Scan for the cell matching the given text and deliver its [X, Y] coordinate at center. 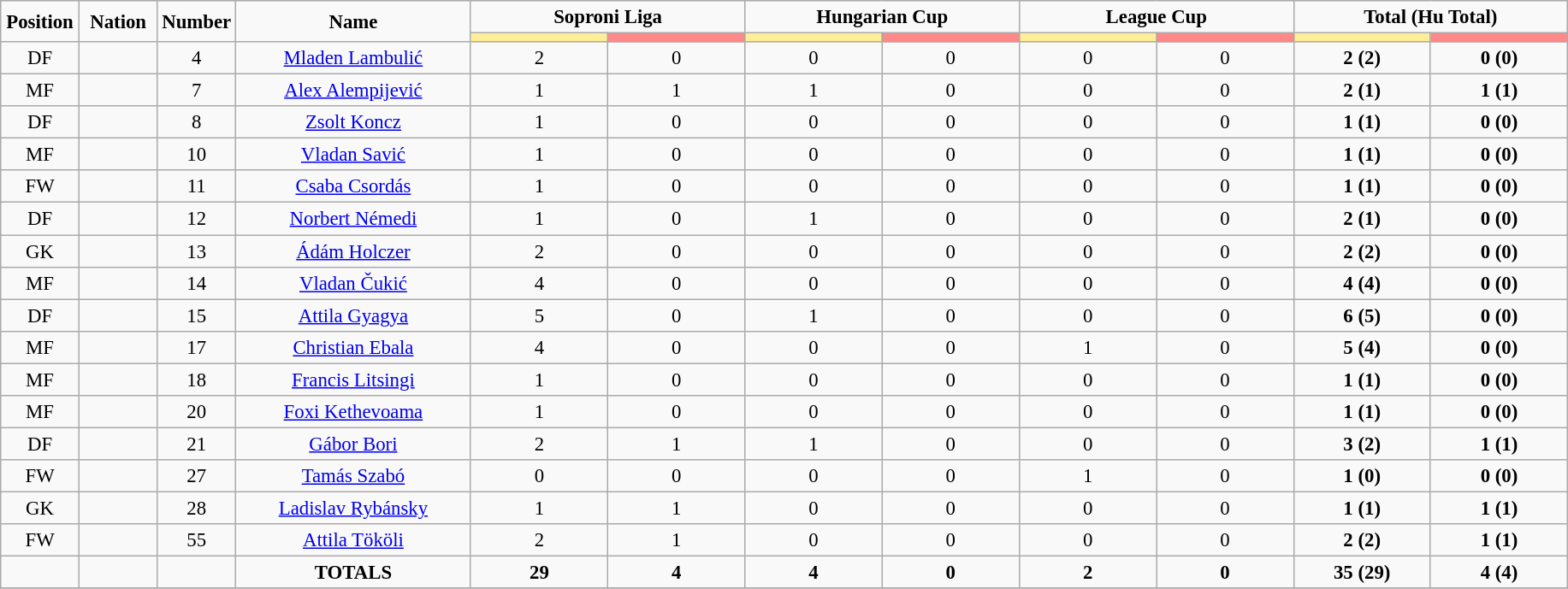
Christian Ebala [354, 347]
Number [197, 21]
Zsolt Koncz [354, 122]
Vladan Čukić [354, 283]
Gábor Bori [354, 444]
28 [197, 508]
20 [197, 412]
14 [197, 283]
55 [197, 540]
Total (Hu Total) [1430, 17]
Name [354, 21]
8 [197, 122]
Francis Litsingi [354, 380]
Norbert Némedi [354, 219]
6 (5) [1362, 315]
21 [197, 444]
Vladan Savić [354, 155]
Attila Tököli [354, 540]
17 [197, 347]
Nation [118, 21]
Ádám Holczer [354, 251]
18 [197, 380]
Csaba Csordás [354, 187]
5 (4) [1362, 347]
League Cup [1157, 17]
Ladislav Rybánsky [354, 508]
Hungarian Cup [883, 17]
Alex Alempijević [354, 91]
Attila Gyagya [354, 315]
Soproni Liga [607, 17]
Foxi Kethevoama [354, 412]
5 [539, 315]
7 [197, 91]
TOTALS [354, 573]
10 [197, 155]
12 [197, 219]
Tamás Szabó [354, 476]
29 [539, 573]
Position [40, 21]
15 [197, 315]
35 (29) [1362, 573]
3 (2) [1362, 444]
27 [197, 476]
13 [197, 251]
Mladen Lambulić [354, 58]
1 (0) [1362, 476]
11 [197, 187]
